Detect which cell encompasses the target text, then output its [x, y] center coordinate. 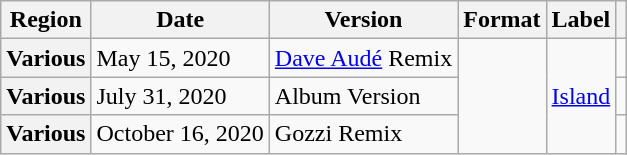
Version [363, 20]
Region [46, 20]
July 31, 2020 [180, 96]
Format [502, 20]
Dave Audé Remix [363, 58]
October 16, 2020 [180, 134]
Gozzi Remix [363, 134]
Album Version [363, 96]
May 15, 2020 [180, 58]
Label [581, 20]
Island [581, 96]
Date [180, 20]
